Detect which cell encompasses the target text, then output its [X, Y] center coordinate. 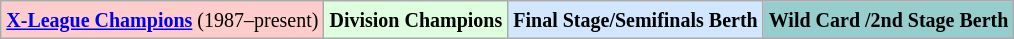
Final Stage/Semifinals Berth [636, 20]
Wild Card /2nd Stage Berth [888, 20]
X-League Champions (1987–present) [162, 20]
Division Champions [416, 20]
